Find where the given text appears and provide that cell's center as [x, y] coordinate. 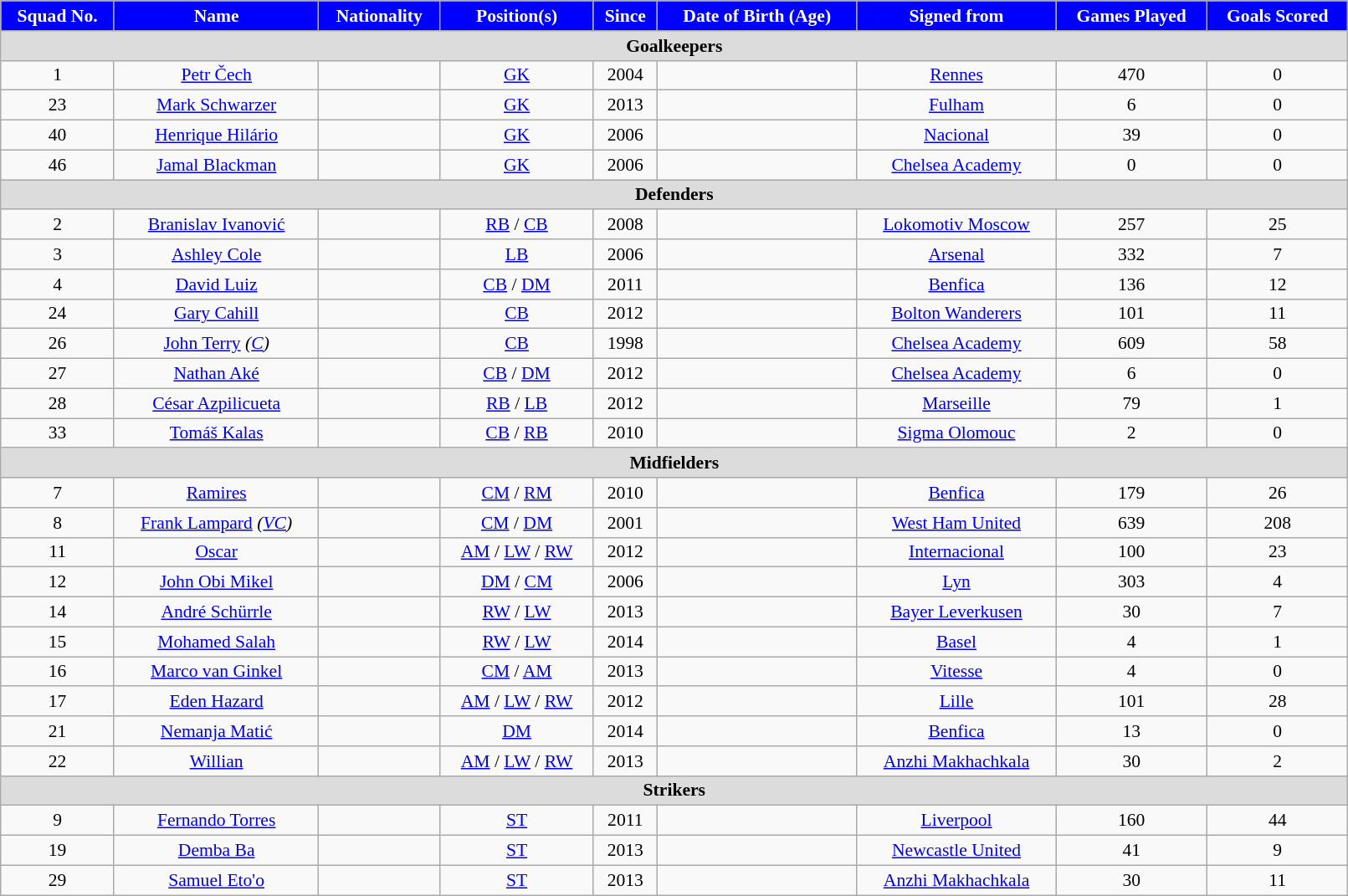
DM / CM [517, 582]
25 [1278, 225]
27 [58, 374]
DM [517, 731]
Eden Hazard [216, 702]
639 [1131, 523]
16 [58, 672]
Branislav Ivanović [216, 225]
46 [58, 165]
136 [1131, 284]
2001 [625, 523]
Defenders [674, 195]
Lille [956, 702]
Liverpool [956, 821]
Newcastle United [956, 851]
Date of Birth (Age) [756, 16]
RB / CB [517, 225]
13 [1131, 731]
Willian [216, 761]
Nemanja Matić [216, 731]
John Obi Mikel [216, 582]
Goals Scored [1278, 16]
Games Played [1131, 16]
Since [625, 16]
21 [58, 731]
Vitesse [956, 672]
Mohamed Salah [216, 642]
Ashley Cole [216, 254]
CB / RB [517, 433]
79 [1131, 403]
Gary Cahill [216, 314]
Lokomotiv Moscow [956, 225]
Bolton Wanderers [956, 314]
Ramires [216, 493]
Signed from [956, 16]
160 [1131, 821]
Rennes [956, 75]
John Terry (C) [216, 344]
Arsenal [956, 254]
Fulham [956, 105]
2008 [625, 225]
César Azpilicueta [216, 403]
33 [58, 433]
29 [58, 880]
Mark Schwarzer [216, 105]
Bayer Leverkusen [956, 612]
Lyn [956, 582]
CM / DM [517, 523]
André Schürrle [216, 612]
Basel [956, 642]
Petr Čech [216, 75]
58 [1278, 344]
David Luiz [216, 284]
8 [58, 523]
Goalkeepers [674, 46]
332 [1131, 254]
CM / RM [517, 493]
3 [58, 254]
West Ham United [956, 523]
Frank Lampard (VC) [216, 523]
Internacional [956, 552]
LB [517, 254]
44 [1278, 821]
22 [58, 761]
Fernando Torres [216, 821]
303 [1131, 582]
15 [58, 642]
Samuel Eto'o [216, 880]
Midfielders [674, 463]
Marco van Ginkel [216, 672]
Nationality [380, 16]
Position(s) [517, 16]
24 [58, 314]
Tomáš Kalas [216, 433]
40 [58, 136]
Jamal Blackman [216, 165]
Demba Ba [216, 851]
41 [1131, 851]
2004 [625, 75]
CM / AM [517, 672]
Nathan Aké [216, 374]
Oscar [216, 552]
Sigma Olomouc [956, 433]
208 [1278, 523]
14 [58, 612]
1998 [625, 344]
470 [1131, 75]
19 [58, 851]
100 [1131, 552]
Henrique Hilário [216, 136]
609 [1131, 344]
Marseille [956, 403]
39 [1131, 136]
Nacional [956, 136]
RB / LB [517, 403]
Strikers [674, 791]
257 [1131, 225]
Squad No. [58, 16]
17 [58, 702]
179 [1131, 493]
Name [216, 16]
